Detect which cell encompasses the target text, then output its [X, Y] center coordinate. 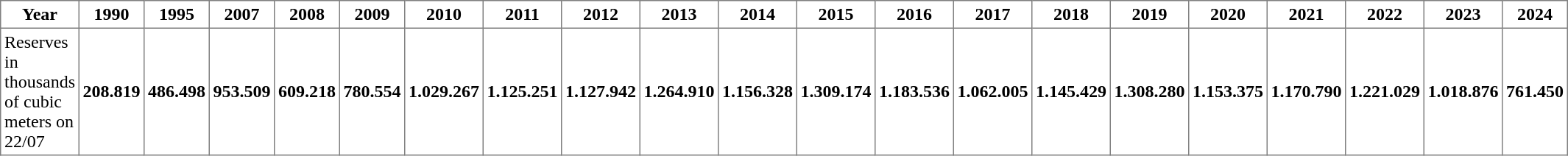
1.221.029 [1385, 91]
1.170.790 [1306, 91]
2008 [307, 15]
1.018.876 [1463, 91]
780.554 [372, 91]
2019 [1149, 15]
Reserves in thousands of cubic meters on 22/07 [40, 91]
1.183.536 [914, 91]
1990 [111, 15]
2024 [1535, 15]
1995 [177, 15]
2016 [914, 15]
1.029.267 [444, 91]
2018 [1071, 15]
1.308.280 [1149, 91]
609.218 [307, 91]
1.125.251 [522, 91]
1.156.328 [757, 91]
2020 [1228, 15]
2011 [522, 15]
2012 [601, 15]
2007 [241, 15]
208.819 [111, 91]
761.450 [1535, 91]
2009 [372, 15]
2013 [679, 15]
1.062.005 [992, 91]
2023 [1463, 15]
1.153.375 [1228, 91]
486.498 [177, 91]
2010 [444, 15]
2022 [1385, 15]
2021 [1306, 15]
2014 [757, 15]
1.145.429 [1071, 91]
1.127.942 [601, 91]
953.509 [241, 91]
1.309.174 [836, 91]
2017 [992, 15]
1.264.910 [679, 91]
Year [40, 15]
2015 [836, 15]
